Return (X, Y) of the center of cell containing provided text 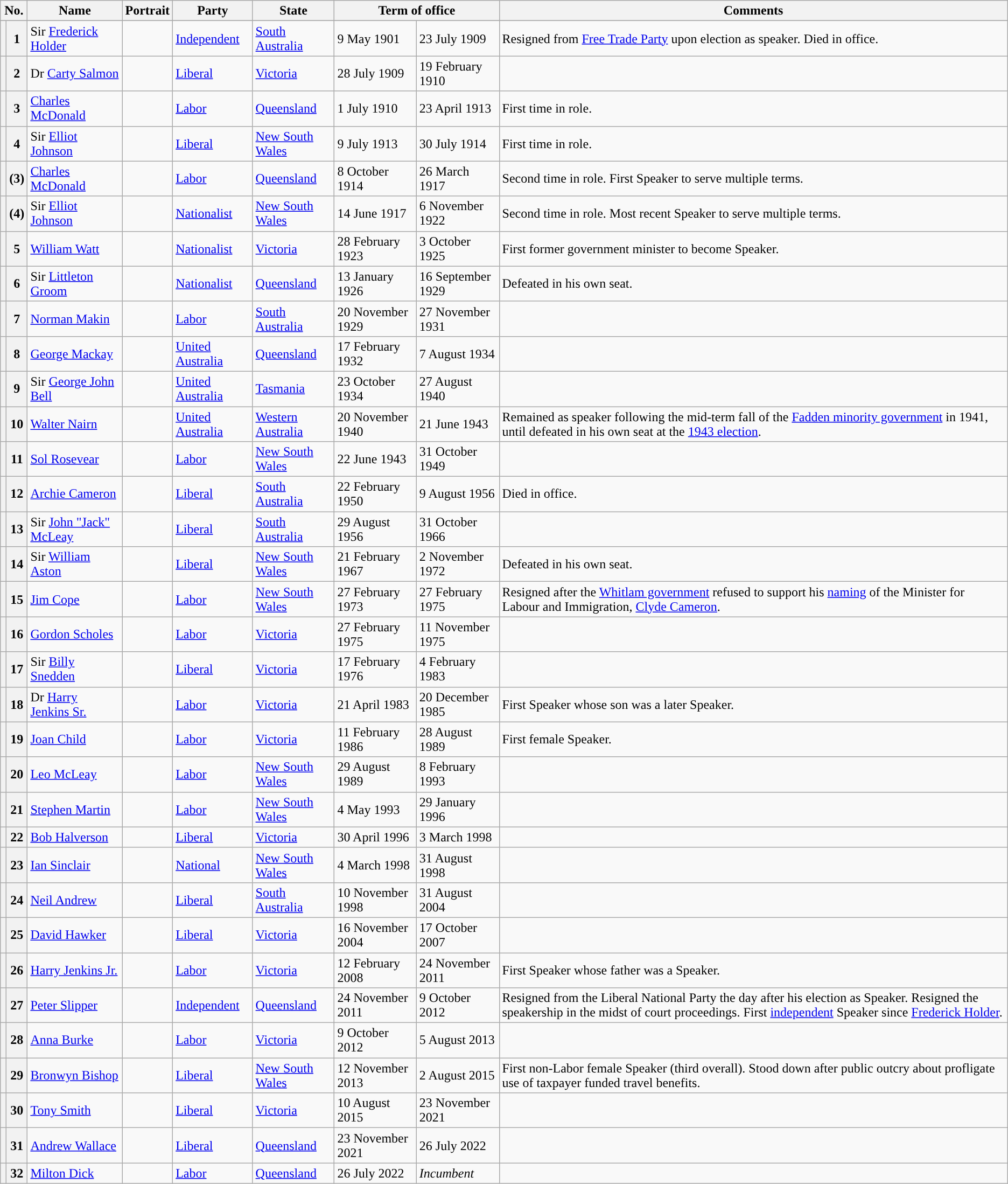
First former government minister to become Speaker. (753, 249)
29 January 1996 (458, 809)
23 October 1934 (375, 389)
17 (17, 669)
31 October 1966 (458, 529)
Stephen Martin (75, 809)
George Mackay (75, 353)
29 August 1989 (375, 775)
21 (17, 809)
Peter Slipper (75, 1005)
Bronwyn Bishop (75, 1075)
15 (17, 599)
Sir Billy Snedden (75, 669)
20 (17, 775)
Resigned from Free Trade Party upon election as speaker. Died in office. (753, 39)
Name (75, 11)
18 (17, 705)
27 (17, 1005)
Sir Littleton Groom (75, 283)
Tony Smith (75, 1111)
Second time in role. First Speaker to serve multiple terms. (753, 179)
Dr Carty Salmon (75, 73)
8 February 1993 (458, 775)
5 August 2013 (458, 1041)
Ian Sinclair (75, 865)
20 November 1940 (375, 423)
13 (17, 529)
22 June 1943 (375, 459)
Incumbent (458, 1173)
(3) (17, 179)
Died in office. (753, 495)
21 June 1943 (458, 423)
Sir William Aston (75, 565)
25 (17, 935)
22 February 1950 (375, 495)
Harry Jenkins Jr. (75, 970)
23 (17, 865)
Portrait (148, 11)
26 (17, 970)
3 March 1998 (458, 837)
4 (17, 143)
11 (17, 459)
11 November 1975 (458, 635)
6 November 1922 (458, 213)
Walter Nairn (75, 423)
4 February 1983 (458, 669)
Tasmania (293, 389)
27 November 1931 (458, 319)
9 (17, 389)
Gordon Scholes (75, 635)
21 April 1983 (375, 705)
10 November 1998 (375, 900)
David Hawker (75, 935)
8 (17, 353)
28 August 1989 (458, 739)
First non-Labor female Speaker (third overall). Stood down after public outcry about profligate use of taxpayer funded travel benefits. (753, 1075)
27 August 1940 (458, 389)
14 June 1917 (375, 213)
32 (17, 1173)
Western Australia (293, 423)
Dr Harry Jenkins Sr. (75, 705)
Resigned after the Whitlam government refused to support his naming of the Minister for Labour and Immigration, Clyde Cameron. (753, 599)
7 (17, 319)
16 (17, 635)
30 (17, 1111)
9 May 1901 (375, 39)
17 February 1932 (375, 353)
28 (17, 1041)
10 August 2015 (375, 1111)
28 July 1909 (375, 73)
2 August 2015 (458, 1075)
17 February 1976 (375, 669)
31 October 1949 (458, 459)
Sir Frederick Holder (75, 39)
26 March 1917 (458, 179)
Term of office (417, 11)
20 December 1985 (458, 705)
1 July 1910 (375, 109)
23 April 1913 (458, 109)
William Watt (75, 249)
No. (14, 11)
Milton Dick (75, 1173)
12 February 2008 (375, 970)
Andrew Wallace (75, 1145)
31 August 2004 (458, 900)
22 (17, 837)
Second time in role. Most recent Speaker to serve multiple terms. (753, 213)
10 (17, 423)
23 July 1909 (458, 39)
16 September 1929 (458, 283)
State (293, 11)
National (213, 865)
7 August 1934 (458, 353)
28 February 1923 (375, 249)
4 May 1993 (375, 809)
First Speaker whose father was a Speaker. (753, 970)
5 (17, 249)
19 February 1910 (458, 73)
31 (17, 1145)
Anna Burke (75, 1041)
Norman Makin (75, 319)
9 August 1956 (458, 495)
17 October 2007 (458, 935)
12 (17, 495)
Neil Andrew (75, 900)
6 (17, 283)
2 November 1972 (458, 565)
27 February 1973 (375, 599)
Sir George John Bell (75, 389)
24 (17, 900)
3 (17, 109)
4 March 1998 (375, 865)
Comments (753, 11)
Sol Rosevear (75, 459)
12 November 2013 (375, 1075)
Party (213, 11)
Jim Cope (75, 599)
Archie Cameron (75, 495)
Sir John "Jack" McLeay (75, 529)
20 November 1929 (375, 319)
(4) (17, 213)
29 August 1956 (375, 529)
Bob Halverson (75, 837)
13 January 1926 (375, 283)
Remained as speaker following the mid-term fall of the Fadden minority government in 1941, until defeated in his own seat at the 1943 election. (753, 423)
14 (17, 565)
11 February 1986 (375, 739)
21 February 1967 (375, 565)
19 (17, 739)
8 October 1914 (375, 179)
3 October 1925 (458, 249)
29 (17, 1075)
First Speaker whose son was a later Speaker. (753, 705)
Leo McLeay (75, 775)
1 (17, 39)
First female Speaker. (753, 739)
2 (17, 73)
16 November 2004 (375, 935)
9 July 1913 (375, 143)
30 April 1996 (375, 837)
31 August 1998 (458, 865)
Joan Child (75, 739)
30 July 1914 (458, 143)
